Determine the (X, Y) coordinate at the center of the cell enclosing the given text.  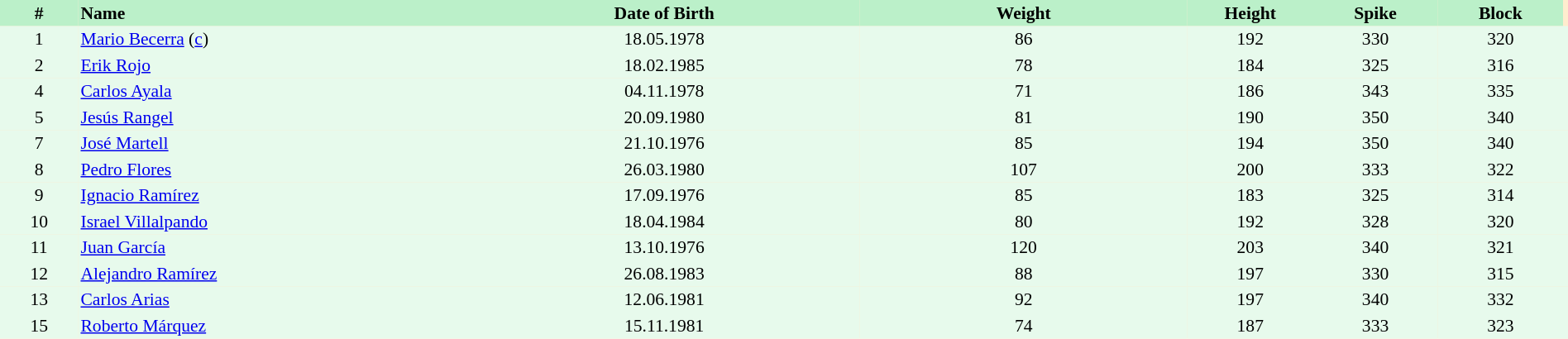
120 (1024, 248)
1 (39, 40)
17.09.1976 (664, 195)
322 (1500, 169)
Block (1500, 13)
18.02.1985 (664, 65)
Height (1250, 13)
26.08.1983 (664, 274)
18.04.1984 (664, 222)
Carlos Arias (273, 299)
107 (1024, 169)
315 (1500, 274)
7 (39, 144)
13.10.1976 (664, 248)
Ignacio Ramírez (273, 195)
200 (1250, 169)
80 (1024, 222)
11 (39, 248)
4 (39, 91)
Spike (1374, 13)
183 (1250, 195)
328 (1374, 222)
21.10.1976 (664, 144)
88 (1024, 274)
184 (1250, 65)
332 (1500, 299)
15.11.1981 (664, 326)
92 (1024, 299)
335 (1500, 91)
Juan García (273, 248)
18.05.1978 (664, 40)
04.11.1978 (664, 91)
190 (1250, 117)
187 (1250, 326)
10 (39, 222)
Mario Becerra (c) (273, 40)
12.06.1981 (664, 299)
74 (1024, 326)
194 (1250, 144)
Carlos Ayala (273, 91)
12 (39, 274)
Israel Villalpando (273, 222)
Roberto Márquez (273, 326)
71 (1024, 91)
20.09.1980 (664, 117)
81 (1024, 117)
316 (1500, 65)
26.03.1980 (664, 169)
314 (1500, 195)
8 (39, 169)
13 (39, 299)
321 (1500, 248)
186 (1250, 91)
# (39, 13)
Name (273, 13)
9 (39, 195)
Alejandro Ramírez (273, 274)
2 (39, 65)
Weight (1024, 13)
Pedro Flores (273, 169)
86 (1024, 40)
203 (1250, 248)
Date of Birth (664, 13)
15 (39, 326)
78 (1024, 65)
5 (39, 117)
José Martell (273, 144)
Jesús Rangel (273, 117)
343 (1374, 91)
323 (1500, 326)
Erik Rojo (273, 65)
